Locate the cell with the specified text and output its (X, Y) center coordinate. 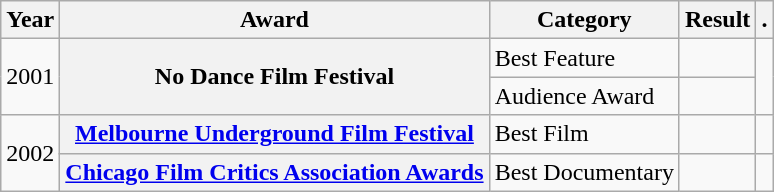
2001 (30, 77)
Best Film (584, 134)
Result (717, 20)
. (764, 20)
Best Feature (584, 58)
2002 (30, 153)
Melbourne Underground Film Festival (274, 134)
Award (274, 20)
No Dance Film Festival (274, 77)
Audience Award (584, 96)
Category (584, 20)
Chicago Film Critics Association Awards (274, 172)
Best Documentary (584, 172)
Year (30, 20)
